Pinpoint the cell where the given text exists, returning its (x, y) midpoint coordinate. 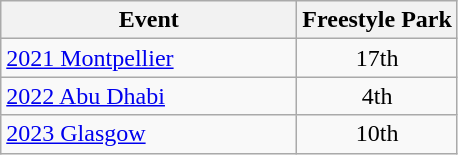
Event (149, 20)
2023 Glasgow (149, 134)
17th (378, 58)
2021 Montpellier (149, 58)
2022 Abu Dhabi (149, 96)
4th (378, 96)
Freestyle Park (378, 20)
10th (378, 134)
